Capture the cell that displays the provided text and extract its [X, Y] central coordinate. 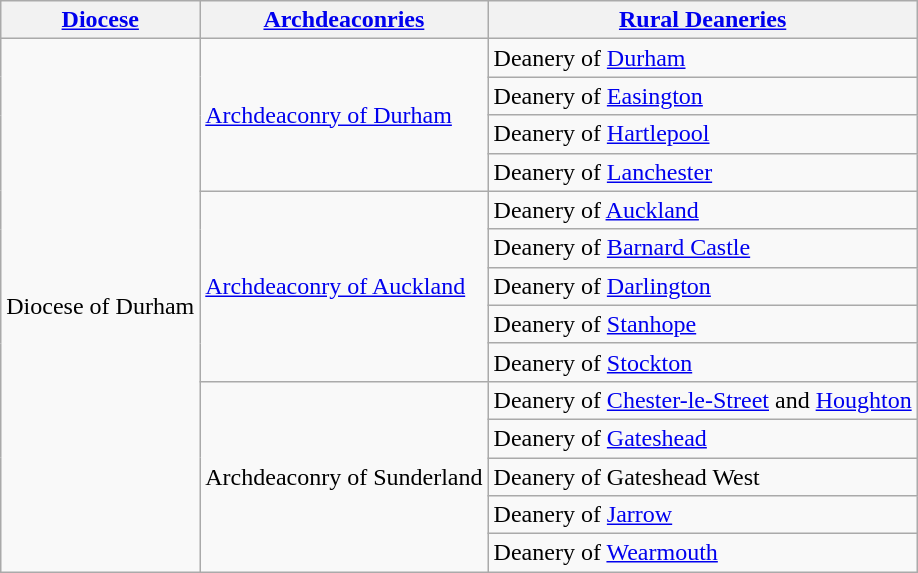
Rural Deaneries [702, 20]
Archdeaconry of Sunderland [344, 476]
Deanery of Lanchester [702, 172]
Deanery of Stanhope [702, 324]
Deanery of Darlington [702, 286]
Diocese of Durham [100, 306]
Deanery of Chester-le-Street and Houghton [702, 400]
Archdeaconry of Durham [344, 115]
Deanery of Durham [702, 58]
Deanery of Barnard Castle [702, 248]
Deanery of Gateshead [702, 438]
Deanery of Easington [702, 96]
Deanery of Hartlepool [702, 134]
Deanery of Auckland [702, 210]
Deanery of Jarrow [702, 515]
Diocese [100, 20]
Deanery of Gateshead West [702, 477]
Deanery of Stockton [702, 362]
Archdeaconries [344, 20]
Archdeaconry of Auckland [344, 286]
Deanery of Wearmouth [702, 553]
